From the cell containing the given text, extract its center point as (X, Y) coordinate. 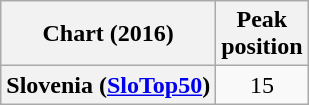
Slovenia (SloTop50) (108, 85)
Peak position (262, 34)
15 (262, 85)
Chart (2016) (108, 34)
